Return the [X, Y] coordinate for the center point of the cell that contains the specified text.  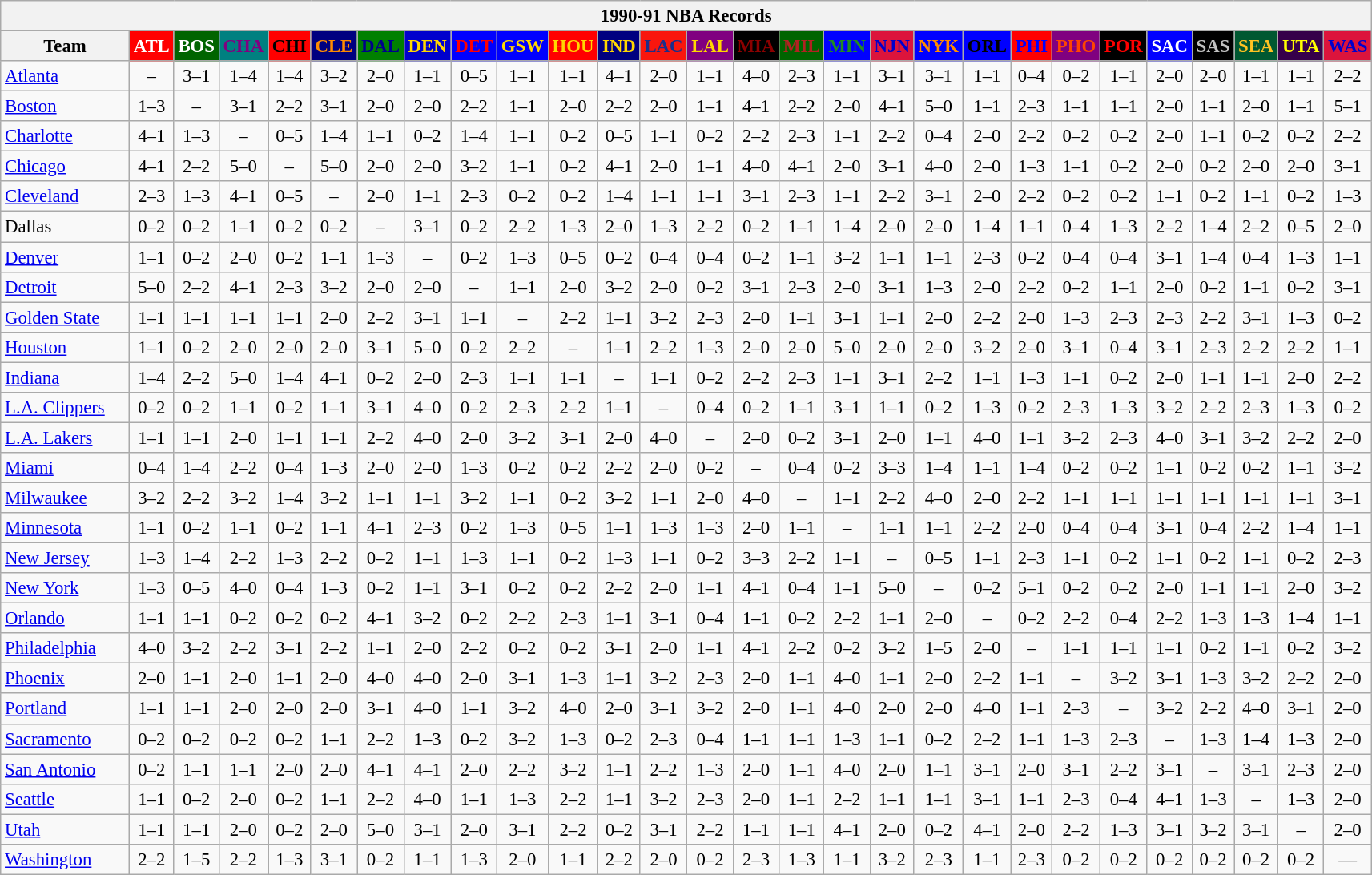
Chicago [66, 167]
L.A. Clippers [66, 408]
NJN [892, 46]
— [1348, 860]
Dallas [66, 227]
Golden State [66, 317]
SAC [1169, 46]
Detroit [66, 287]
NYK [939, 46]
LAC [663, 46]
1990-91 NBA Records [686, 16]
Miami [66, 468]
Washington [66, 860]
DET [474, 46]
Houston [66, 347]
PHI [1032, 46]
Charlotte [66, 136]
ATL [151, 46]
Philadelphia [66, 648]
Minnesota [66, 528]
San Antonio [66, 769]
POR [1123, 46]
MIL [802, 46]
DEN [428, 46]
SAS [1213, 46]
Seattle [66, 799]
IND [619, 46]
CHA [243, 46]
Orlando [66, 619]
MIA [756, 46]
UTA [1301, 46]
SEA [1256, 46]
CHI [289, 46]
MIN [847, 46]
Portland [66, 709]
PHO [1076, 46]
LAL [710, 46]
L.A. Lakers [66, 437]
CLE [333, 46]
HOU [573, 46]
New Jersey [66, 558]
Boston [66, 107]
GSW [522, 46]
BOS [196, 46]
DAL [381, 46]
Cleveland [66, 196]
Sacramento [66, 739]
Team [66, 46]
New York [66, 588]
Milwaukee [66, 498]
WAS [1348, 46]
Utah [66, 829]
Atlanta [66, 76]
ORL [987, 46]
Indiana [66, 377]
Denver [66, 257]
Phoenix [66, 679]
